Locate the cell with the specified text and output its (X, Y) center coordinate. 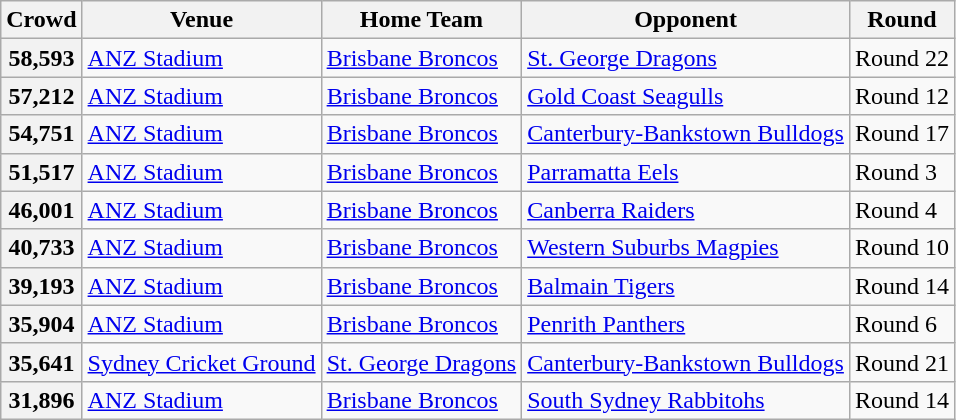
35,904 (42, 324)
Round (902, 20)
Opponent (686, 20)
Sydney Cricket Ground (202, 362)
Round 3 (902, 172)
Penrith Panthers (686, 324)
Round 21 (902, 362)
Round 10 (902, 248)
South Sydney Rabbitohs (686, 400)
Round 17 (902, 134)
57,212 (42, 96)
Parramatta Eels (686, 172)
54,751 (42, 134)
Round 4 (902, 210)
51,517 (42, 172)
46,001 (42, 210)
Balmain Tigers (686, 286)
Round 22 (902, 58)
Round 6 (902, 324)
Canberra Raiders (686, 210)
Round 12 (902, 96)
Gold Coast Seagulls (686, 96)
Venue (202, 20)
Home Team (422, 20)
31,896 (42, 400)
40,733 (42, 248)
39,193 (42, 286)
35,641 (42, 362)
Western Suburbs Magpies (686, 248)
58,593 (42, 58)
Crowd (42, 20)
